For the text-containing cell, return its midpoint in (X, Y) coordinate format. 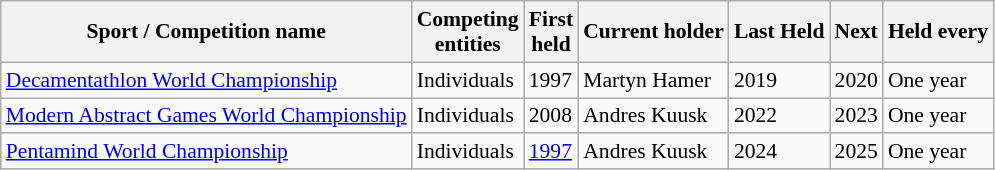
2023 (856, 116)
Next (856, 32)
2008 (551, 116)
2019 (780, 80)
Pentamind World Championship (206, 152)
Competing entities (468, 32)
2024 (780, 152)
Current holder (654, 32)
2022 (780, 116)
2020 (856, 80)
2025 (856, 152)
Sport / Competition name (206, 32)
First held (551, 32)
Modern Abstract Games World Championship (206, 116)
Held every (938, 32)
Last Held (780, 32)
Decamentathlon World Championship (206, 80)
Martyn Hamer (654, 80)
